Return (X, Y) of the center of cell containing provided text 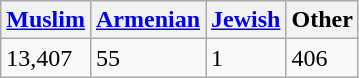
13,407 (46, 58)
55 (148, 58)
Other (322, 20)
406 (322, 58)
1 (246, 58)
Jewish (246, 20)
Muslim (46, 20)
Armenian (148, 20)
